For the text-containing cell, return its midpoint in (x, y) coordinate format. 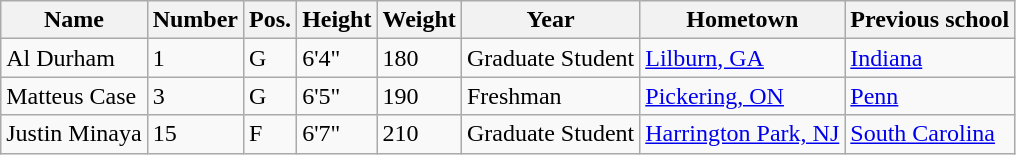
Harrington Park, NJ (742, 134)
6'7" (337, 134)
Freshman (550, 96)
Year (550, 20)
6'5" (337, 96)
South Carolina (930, 134)
Previous school (930, 20)
Name (74, 20)
190 (419, 96)
15 (195, 134)
Matteus Case (74, 96)
Penn (930, 96)
F (270, 134)
Al Durham (74, 58)
Height (337, 20)
180 (419, 58)
3 (195, 96)
Hometown (742, 20)
Pos. (270, 20)
6'4" (337, 58)
Lilburn, GA (742, 58)
Justin Minaya (74, 134)
1 (195, 58)
210 (419, 134)
Weight (419, 20)
Pickering, ON (742, 96)
Indiana (930, 58)
Number (195, 20)
